Identify which cell holds the provided text, then report its [X, Y] central coordinate. 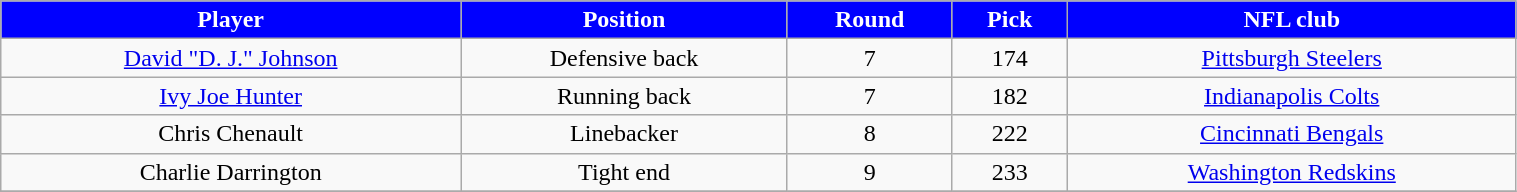
Chris Chenault [231, 134]
Ivy Joe Hunter [231, 96]
8 [870, 134]
NFL club [1292, 20]
Tight end [624, 172]
233 [1010, 172]
Linebacker [624, 134]
Pittsburgh Steelers [1292, 58]
Indianapolis Colts [1292, 96]
9 [870, 172]
Round [870, 20]
Position [624, 20]
Washington Redskins [1292, 172]
Cincinnati Bengals [1292, 134]
Charlie Darrington [231, 172]
Player [231, 20]
Pick [1010, 20]
174 [1010, 58]
182 [1010, 96]
David "D. J." Johnson [231, 58]
Defensive back [624, 58]
222 [1010, 134]
Running back [624, 96]
